Capture the cell that displays the provided text and extract its [X, Y] central coordinate. 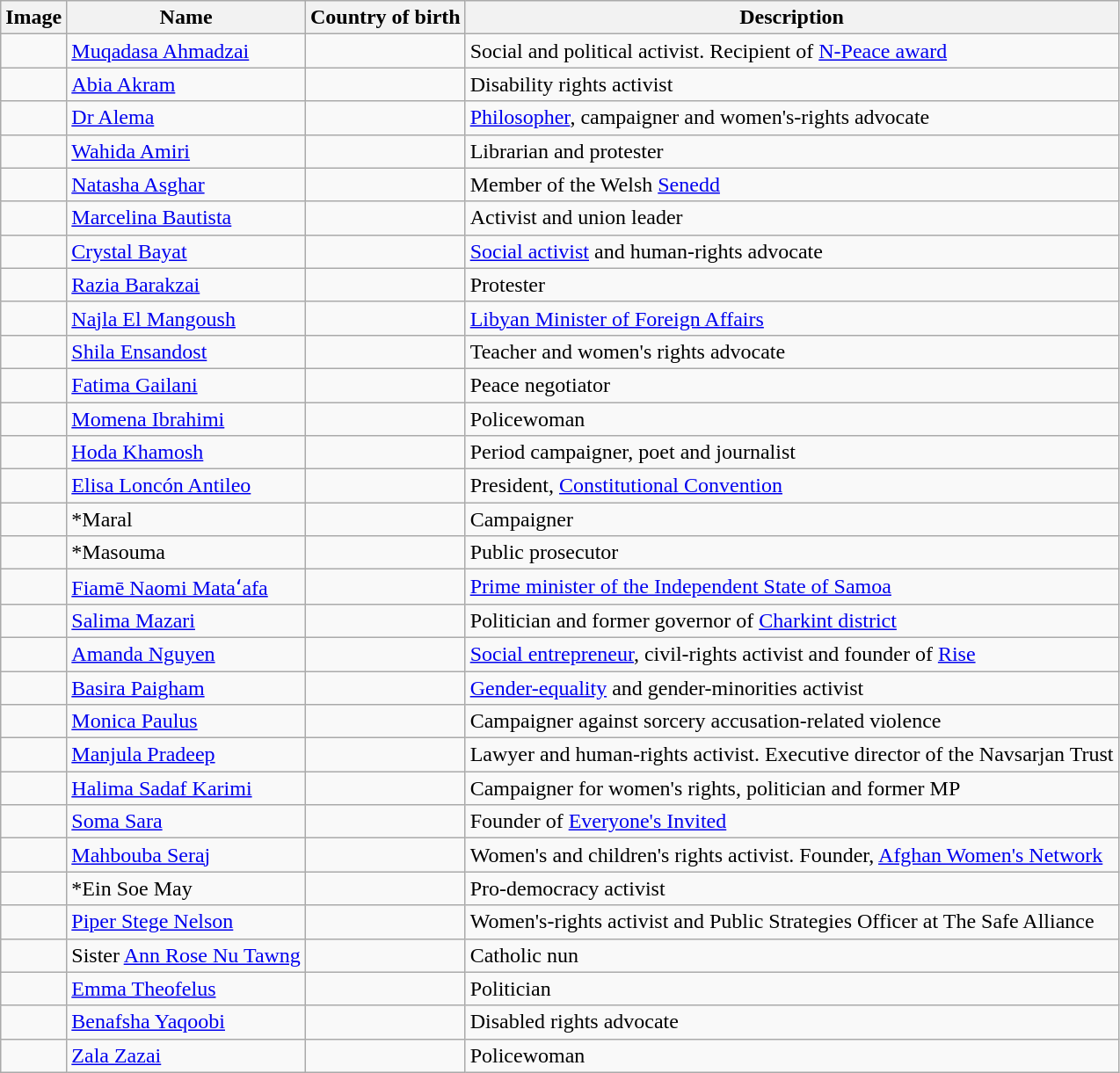
Politician [791, 989]
Peace negotiator [791, 385]
Fatima Gailani [186, 385]
Image [33, 18]
Pro-democracy activist [791, 888]
Piper Stege Nelson [186, 922]
Amanda Nguyen [186, 654]
*Masouma [186, 553]
Abia Akram [186, 84]
Salima Mazari [186, 620]
Mahbouba Seraj [186, 855]
Lawyer and human-rights activist. Executive director of the Navsarjan Trust [791, 755]
Basira Paigham [186, 688]
Natasha Asghar [186, 185]
Hoda Khamosh [186, 453]
Social entrepreneur, civil-rights activist and founder of Rise [791, 654]
Benafsha Yaqoobi [186, 1022]
Prime minister of the Independent State of Samoa [791, 587]
*Maral [186, 519]
Name [186, 18]
*Ein Soe May [186, 888]
Politician and former governor of Charkint district [791, 620]
Founder of Everyone's Invited [791, 822]
Crystal Bayat [186, 251]
Disability rights activist [791, 84]
Shila Ensandost [186, 352]
Wahida Amiri [186, 151]
Activist and union leader [791, 218]
Momena Ibrahimi [186, 419]
Halima Sadaf Karimi [186, 788]
Marcelina Bautista [186, 218]
Razia Barakzai [186, 285]
Sister Ann Rose Nu Tawng [186, 955]
Social activist and human-rights advocate [791, 251]
Emma Theofelus [186, 989]
Philosopher, campaigner and women's-rights advocate [791, 118]
Member of the Welsh Senedd [791, 185]
Campaigner against sorcery accusation-related violence [791, 721]
Catholic nun [791, 955]
Zala Zazai [186, 1055]
Elisa Loncón Antileo [186, 486]
Description [791, 18]
Social and political activist. Recipient of N-Peace award [791, 51]
Teacher and women's rights advocate [791, 352]
Dr Alema [186, 118]
President, Constitutional Convention [791, 486]
Monica Paulus [186, 721]
Gender-equality and gender-minorities activist [791, 688]
Libyan Minister of Foreign Affairs [791, 318]
Women's-rights activist and Public Strategies Officer at The Safe Alliance [791, 922]
Librarian and protester [791, 151]
Public prosecutor [791, 553]
Country of birth [385, 18]
Soma Sara [186, 822]
Fiamē Naomi Mataʻafa [186, 587]
Women's and children's rights activist. Founder, Afghan Women's Network [791, 855]
Protester [791, 285]
Muqadasa Ahmadzai [186, 51]
Campaigner [791, 519]
Manjula Pradeep [186, 755]
Period campaigner, poet and journalist [791, 453]
Campaigner for women's rights, politician and former MP [791, 788]
Najla El Mangoush [186, 318]
Disabled rights advocate [791, 1022]
